Determine the [X, Y] coordinate at the center of the cell enclosing the given text.  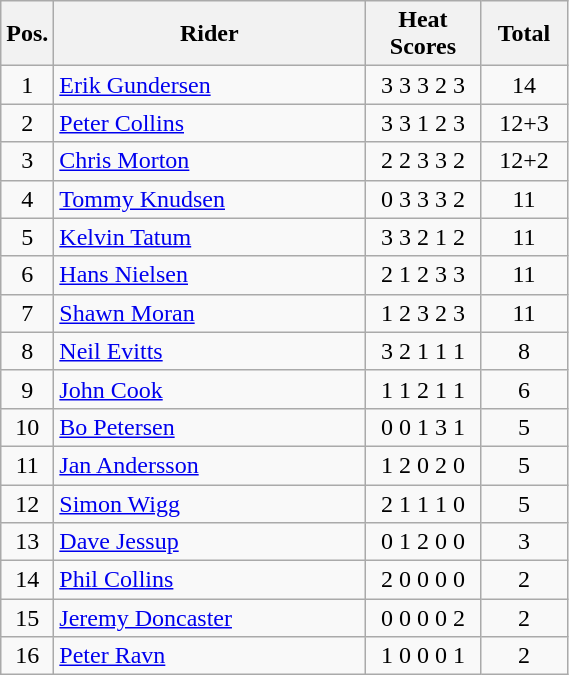
John Cook [210, 389]
Peter Ravn [210, 656]
4 [28, 199]
Simon Wigg [210, 503]
0 1 2 0 0 [423, 542]
9 [28, 389]
2 2 3 3 2 [423, 161]
13 [28, 542]
Phil Collins [210, 580]
2 1 1 1 0 [423, 503]
Dave Jessup [210, 542]
10 [28, 427]
1 1 2 1 1 [423, 389]
2 1 2 3 3 [423, 275]
Kelvin Tatum [210, 237]
12 [28, 503]
2 0 0 0 0 [423, 580]
Peter Collins [210, 123]
Jeremy Doncaster [210, 618]
Hans Nielsen [210, 275]
12+3 [524, 123]
Heat Scores [423, 34]
16 [28, 656]
3 3 1 2 3 [423, 123]
1 2 0 2 0 [423, 465]
1 0 0 0 1 [423, 656]
0 0 0 0 2 [423, 618]
Bo Petersen [210, 427]
Jan Andersson [210, 465]
Tommy Knudsen [210, 199]
3 3 2 1 2 [423, 237]
0 0 1 3 1 [423, 427]
Pos. [28, 34]
3 3 3 2 3 [423, 85]
0 3 3 3 2 [423, 199]
Rider [210, 34]
7 [28, 313]
1 [28, 85]
Chris Morton [210, 161]
12+2 [524, 161]
1 2 3 2 3 [423, 313]
Erik Gundersen [210, 85]
Total [524, 34]
Shawn Moran [210, 313]
15 [28, 618]
Neil Evitts [210, 351]
3 2 1 1 1 [423, 351]
